Return [X, Y] of the center of cell containing provided text 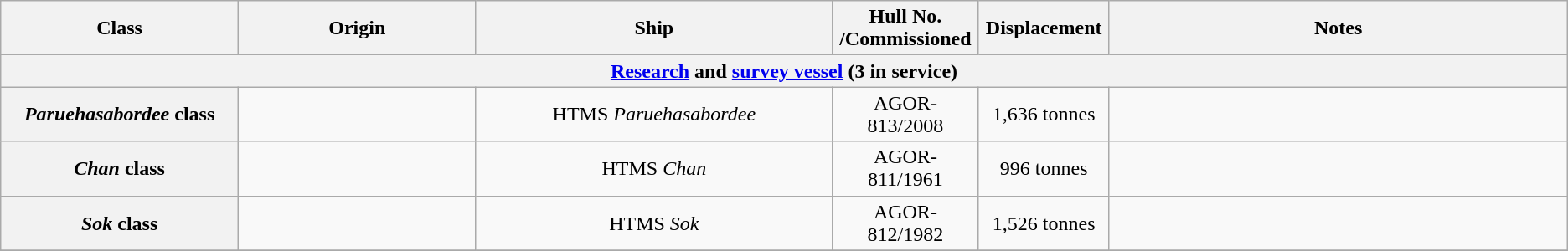
Chan class [120, 169]
Notes [1338, 28]
1,636 tonnes [1044, 114]
Ship [653, 28]
Research and survey vessel (3 in service) [784, 71]
HTMS Sok [653, 223]
Displacement [1044, 28]
Origin [357, 28]
Sok class [120, 223]
Hull No./Commissioned [906, 28]
HTMS Paruehasabordee [653, 114]
1,526 tonnes [1044, 223]
AGOR-811/1961 [906, 169]
HTMS Chan [653, 169]
Paruehasabordee class [120, 114]
Class [120, 28]
996 tonnes [1044, 169]
AGOR-812/1982 [906, 223]
AGOR-813/2008 [906, 114]
